For the text-containing cell, return its midpoint in (X, Y) coordinate format. 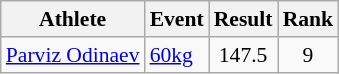
Athlete (73, 19)
Event (177, 19)
Result (244, 19)
Rank (308, 19)
Parviz Odinaev (73, 55)
147.5 (244, 55)
60kg (177, 55)
9 (308, 55)
